For the text-containing cell, return its midpoint in [X, Y] coordinate format. 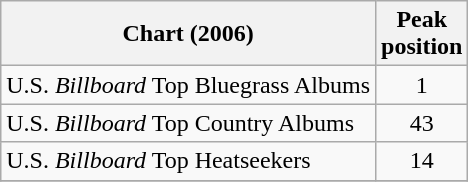
Chart (2006) [188, 34]
1 [422, 85]
U.S. Billboard Top Country Albums [188, 123]
U.S. Billboard Top Heatseekers [188, 161]
43 [422, 123]
14 [422, 161]
U.S. Billboard Top Bluegrass Albums [188, 85]
Peakposition [422, 34]
